Extract the [x, y] coordinate from the center of the cell holding the provided text.  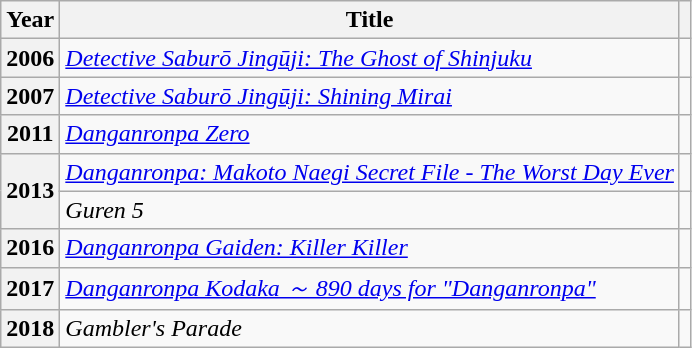
2013 [30, 191]
2006 [30, 58]
Danganronpa Zero [370, 134]
Danganronpa Gaiden: Killer Killer [370, 248]
2007 [30, 96]
Year [30, 20]
Gambler's Parade [370, 329]
2016 [30, 248]
Danganronpa Kodaka ～ 890 days for "Danganronpa" [370, 288]
Detective Saburō Jingūji: Shining Mirai [370, 96]
Danganronpa: Makoto Naegi Secret File - The Worst Day Ever [370, 172]
2017 [30, 288]
Title [370, 20]
Guren 5 [370, 210]
2018 [30, 329]
Detective Saburō Jingūji: The Ghost of Shinjuku [370, 58]
2011 [30, 134]
